Return [x, y] of the center of cell containing provided text 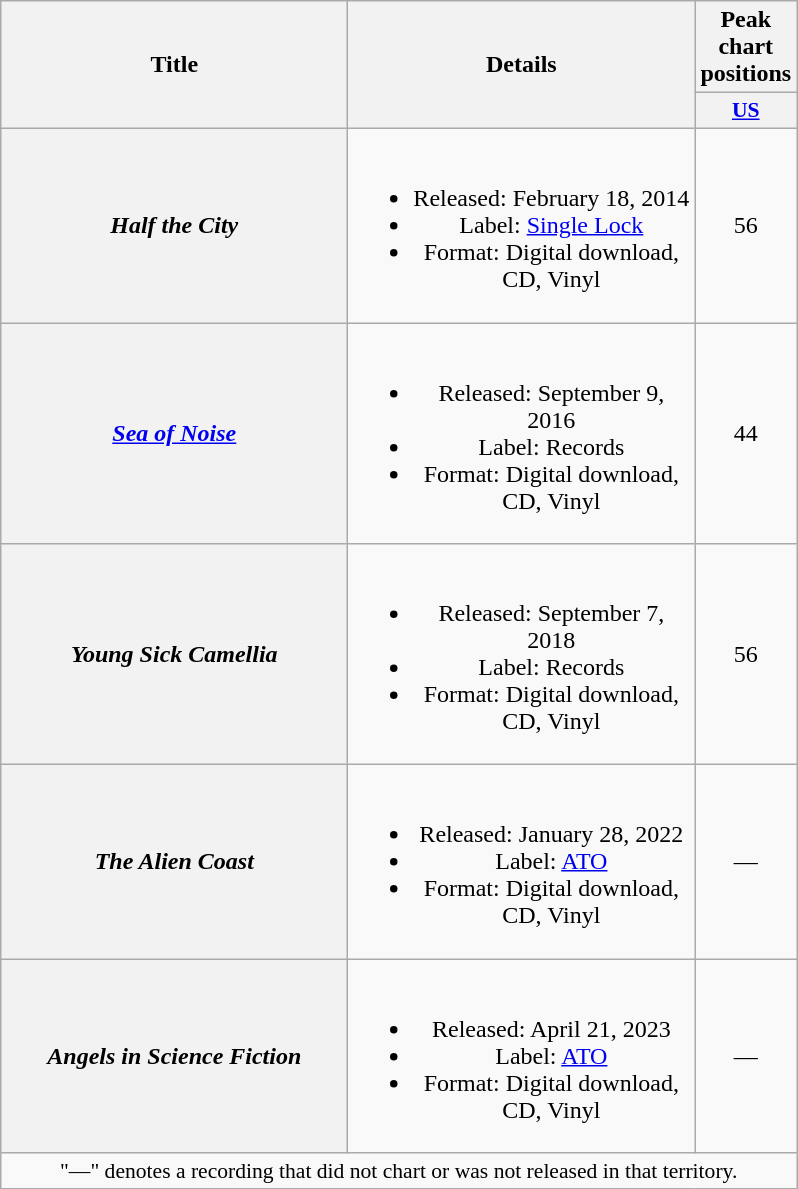
Angels in Science Fiction [174, 1056]
Released: April 21, 2023Label: ATOFormat: Digital download, CD, Vinyl [522, 1056]
US [746, 111]
"—" denotes a recording that did not chart or was not released in that territory. [399, 1171]
Released: February 18, 2014Label: Single LockFormat: Digital download, CD, Vinyl [522, 225]
Half the City [174, 225]
Sea of Noise [174, 432]
Details [522, 65]
Title [174, 65]
Released: September 9, 2016Label: RecordsFormat: Digital download, CD, Vinyl [522, 432]
Young Sick Camellia [174, 654]
Released: January 28, 2022Label: ATOFormat: Digital download, CD, Vinyl [522, 862]
Released: September 7, 2018Label: RecordsFormat: Digital download, CD, Vinyl [522, 654]
The Alien Coast [174, 862]
44 [746, 432]
Peak chart positions [746, 47]
